Locate the cell with the specified text and output its (X, Y) center coordinate. 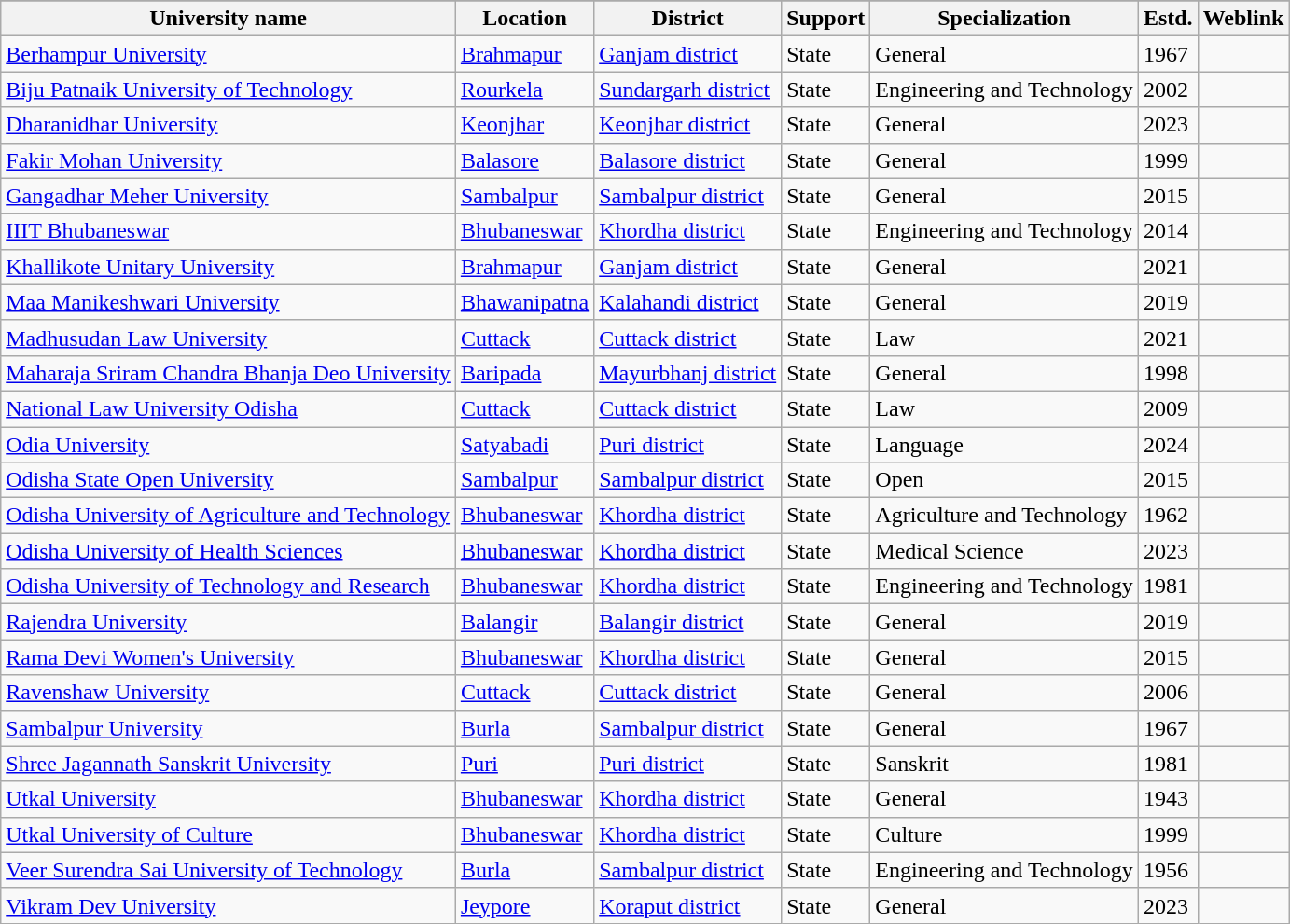
Koraput district (688, 905)
Mayurbhanj district (688, 373)
Weblink (1243, 19)
Odisha University of Health Sciences (229, 551)
2014 (1168, 231)
Odisha State Open University (229, 480)
Utkal University of Culture (229, 834)
Maa Manikeshwari University (229, 302)
Sanskrit (1005, 764)
1943 (1168, 799)
Vikram Dev University (229, 905)
Madhusudan Law University (229, 338)
Balasore district (688, 160)
Keonjhar district (688, 125)
Medical Science (1005, 551)
Keonjhar (524, 125)
Baripada (524, 373)
Maharaja Sriram Chandra Bhanja Deo University (229, 373)
Culture (1005, 834)
2024 (1168, 445)
Sundargarh district (688, 90)
Open (1005, 480)
Balangir district (688, 622)
Shree Jagannath Sanskrit University (229, 764)
Balangir (524, 622)
2002 (1168, 90)
1998 (1168, 373)
Satyabadi (524, 445)
Veer Surendra Sai University of Technology (229, 870)
2009 (1168, 408)
Support (826, 19)
Berhampur University (229, 54)
1956 (1168, 870)
Location (524, 19)
Odisha University of Technology and Research (229, 586)
Specialization (1005, 19)
National Law University Odisha (229, 408)
Gangadhar Meher University (229, 196)
Kalahandi district (688, 302)
Agriculture and Technology (1005, 516)
Rama Devi Women's University (229, 657)
1962 (1168, 516)
Khallikote Unitary University (229, 267)
Sambalpur University (229, 728)
Bhawanipatna (524, 302)
IIIT Bhubaneswar (229, 231)
Utkal University (229, 799)
Biju Patnaik University of Technology (229, 90)
Odisha University of Agriculture and Technology (229, 516)
Puri (524, 764)
2006 (1168, 693)
Rajendra University (229, 622)
Language (1005, 445)
Balasore (524, 160)
Estd. (1168, 19)
Dharanidhar University (229, 125)
Odia University (229, 445)
Jeypore (524, 905)
Fakir Mohan University (229, 160)
University name (229, 19)
Ravenshaw University (229, 693)
Rourkela (524, 90)
District (688, 19)
